Search for the cell housing the specified text and yield its (x, y) center coordinate. 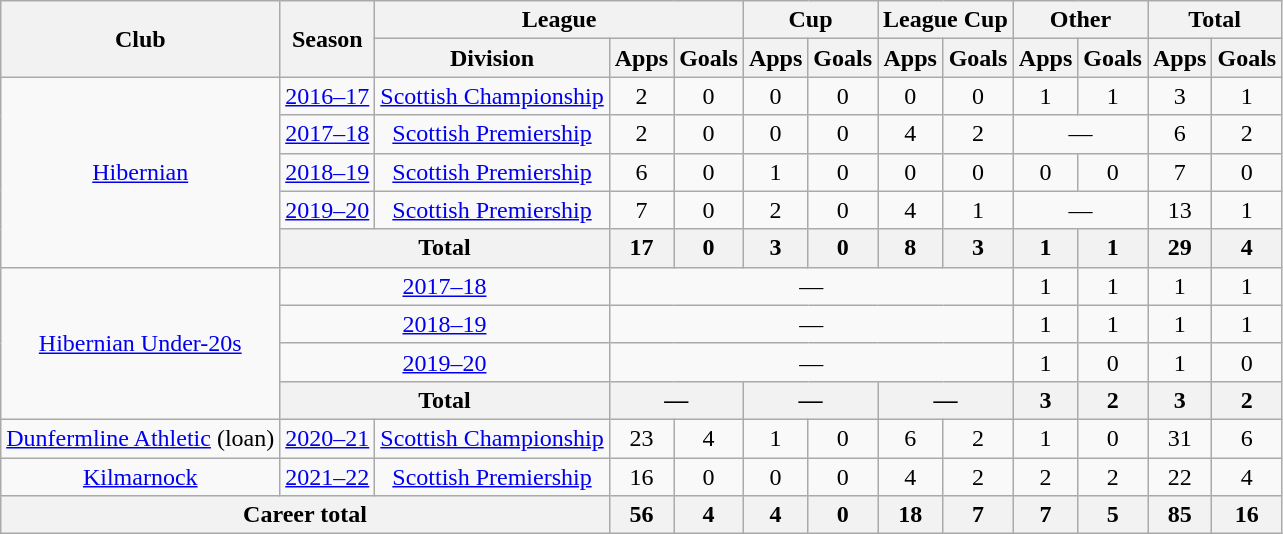
18 (910, 515)
Club (140, 39)
2020–21 (328, 438)
Hibernian Under-20s (140, 343)
31 (1180, 438)
Season (328, 39)
8 (910, 248)
13 (1180, 210)
Other (1080, 20)
2021–22 (328, 477)
22 (1180, 477)
Cup (810, 20)
Hibernian (140, 172)
Dunfermline Athletic (loan) (140, 438)
56 (641, 515)
23 (641, 438)
League (560, 20)
2016–17 (328, 96)
85 (1180, 515)
Career total (305, 515)
17 (641, 248)
League Cup (946, 20)
Kilmarnock (140, 477)
29 (1180, 248)
Division (492, 58)
5 (1113, 515)
